Locate the cell with the specified text and output its (X, Y) center coordinate. 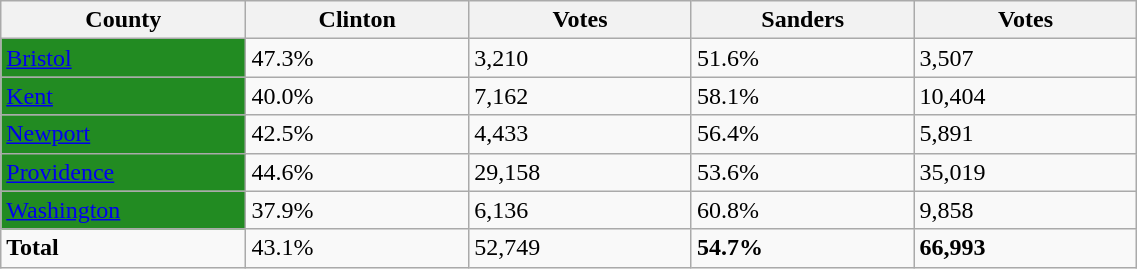
54.7% (802, 248)
3,507 (1026, 58)
60.8% (802, 210)
9,858 (1026, 210)
66,993 (1026, 248)
10,404 (1026, 96)
County (124, 20)
Providence (124, 172)
6,136 (580, 210)
47.3% (358, 58)
Newport (124, 134)
35,019 (1026, 172)
Total (124, 248)
51.6% (802, 58)
40.0% (358, 96)
Clinton (358, 20)
29,158 (580, 172)
43.1% (358, 248)
58.1% (802, 96)
Sanders (802, 20)
42.5% (358, 134)
37.9% (358, 210)
Bristol (124, 58)
Kent (124, 96)
53.6% (802, 172)
5,891 (1026, 134)
7,162 (580, 96)
4,433 (580, 134)
Washington (124, 210)
56.4% (802, 134)
3,210 (580, 58)
44.6% (358, 172)
52,749 (580, 248)
